Return the (x, y) coordinate for the center point of the cell that contains the specified text.  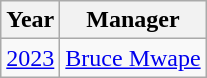
2023 (30, 58)
Manager (133, 20)
Year (30, 20)
Bruce Mwape (133, 58)
